Identify which cell holds the provided text, then report its (X, Y) central coordinate. 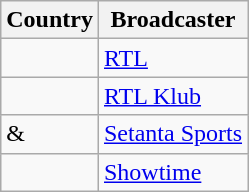
Setanta Sports (172, 134)
& (50, 134)
Country (50, 20)
RTL Klub (172, 96)
RTL (172, 58)
Broadcaster (172, 20)
Showtime (172, 172)
